Provide the (x, y) coordinate of the cell's center where the given text is located.  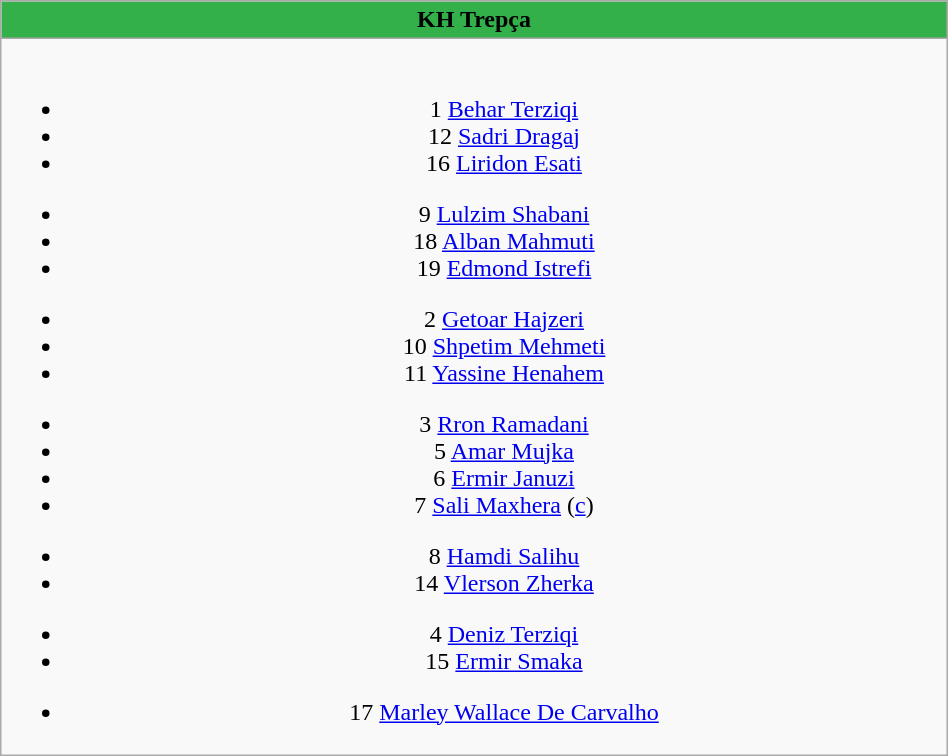
KH Trepça (474, 20)
